Return the (X, Y) coordinate for the center point of the cell that contains the specified text.  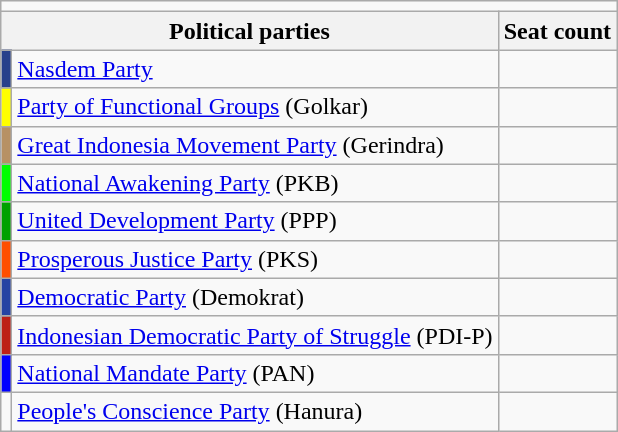
Indonesian Democratic Party of Struggle (PDI-P) (255, 335)
Nasdem Party (255, 69)
Seat count (557, 31)
Democratic Party (Demokrat) (255, 297)
National Mandate Party (PAN) (255, 373)
Great Indonesia Movement Party (Gerindra) (255, 145)
Party of Functional Groups (Golkar) (255, 107)
Prosperous Justice Party (PKS) (255, 259)
National Awakening Party (PKB) (255, 183)
Political parties (250, 31)
United Development Party (PPP) (255, 221)
People's Conscience Party (Hanura) (255, 411)
